Determine the [X, Y] coordinate at the center of the cell enclosing the given text.  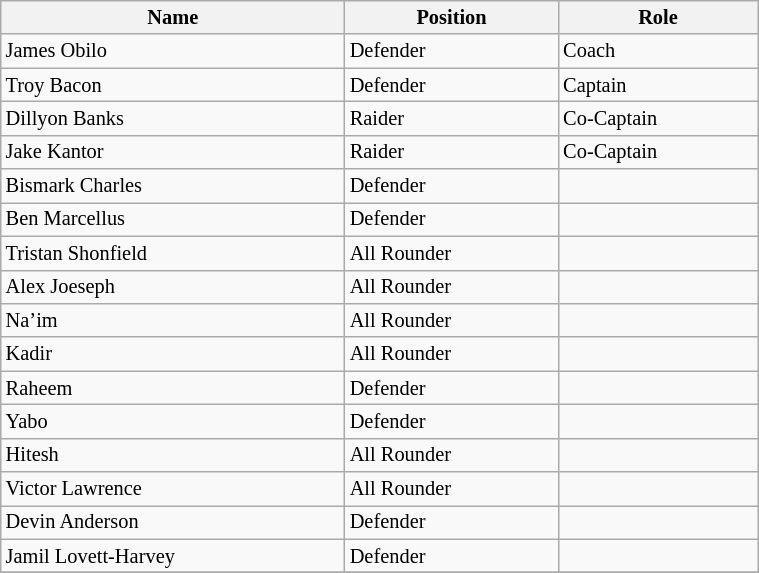
Position [452, 17]
Hitesh [173, 455]
Captain [658, 85]
Name [173, 17]
Alex Joeseph [173, 287]
Jake Kantor [173, 152]
Victor Lawrence [173, 489]
Ben Marcellus [173, 219]
Raheem [173, 388]
Kadir [173, 354]
Coach [658, 51]
Role [658, 17]
Jamil Lovett-Harvey [173, 556]
Devin Anderson [173, 522]
Dillyon Banks [173, 118]
Tristan Shonfield [173, 253]
Troy Bacon [173, 85]
Bismark Charles [173, 186]
Na’im [173, 320]
James Obilo [173, 51]
Yabo [173, 421]
